For the text-containing cell, return its midpoint in (x, y) coordinate format. 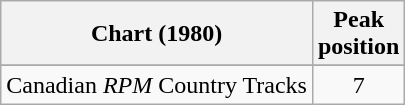
Peakposition (358, 34)
Canadian RPM Country Tracks (157, 85)
Chart (1980) (157, 34)
7 (358, 85)
